Pinpoint the cell where the given text exists, returning its [X, Y] midpoint coordinate. 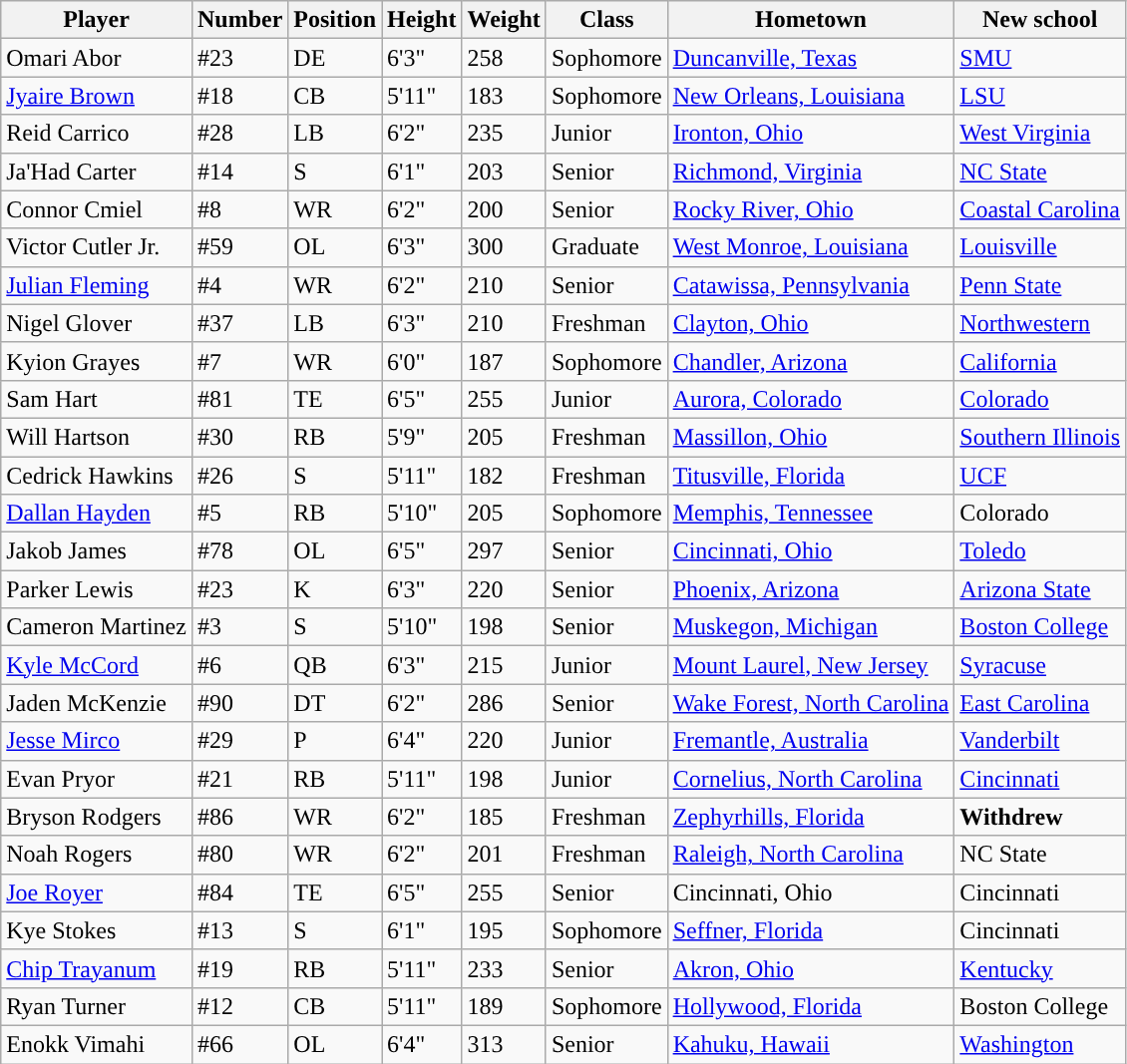
Wake Forest, North Carolina [811, 703]
Hometown [811, 20]
Chandler, Arizona [811, 361]
Omari Abor [97, 58]
Kahuku, Hawaii [811, 1044]
New school [1040, 20]
#7 [239, 361]
#8 [239, 209]
Coastal Carolina [1040, 209]
Seffner, Florida [811, 930]
Hollywood, Florida [811, 1006]
Withdrew [1040, 817]
300 [504, 247]
258 [504, 58]
West Monroe, Louisiana [811, 247]
Ja'Had Carter [97, 172]
#90 [239, 703]
#26 [239, 476]
297 [504, 551]
Louisville [1040, 247]
#12 [239, 1006]
#29 [239, 741]
DT [335, 703]
Akron, Ohio [811, 968]
5'9" [422, 437]
Graduate [606, 247]
Height [422, 20]
Noah Rogers [97, 855]
#6 [239, 665]
6'0" [422, 361]
#13 [239, 930]
Number [239, 20]
Evan Pryor [97, 779]
#4 [239, 285]
SMU [1040, 58]
Raleigh, North Carolina [811, 855]
#28 [239, 134]
201 [504, 855]
Catawissa, Pennsylvania [811, 285]
189 [504, 1006]
LSU [1040, 96]
Aurora, Colorado [811, 399]
Jaden McKenzie [97, 703]
Dallan Hayden [97, 514]
#80 [239, 855]
#37 [239, 323]
K [335, 589]
#66 [239, 1044]
California [1040, 361]
Kyion Grayes [97, 361]
Parker Lewis [97, 589]
Enokk Vimahi [97, 1044]
Sam Hart [97, 399]
185 [504, 817]
215 [504, 665]
Reid Carrico [97, 134]
#59 [239, 247]
Richmond, Virginia [811, 172]
#78 [239, 551]
Toledo [1040, 551]
#86 [239, 817]
Duncanville, Texas [811, 58]
Kye Stokes [97, 930]
Titusville, Florida [811, 476]
Nigel Glover [97, 323]
Connor Cmiel [97, 209]
203 [504, 172]
183 [504, 96]
DE [335, 58]
Ryan Turner [97, 1006]
Kyle McCord [97, 665]
235 [504, 134]
Cameron Martinez [97, 627]
New Orleans, Louisiana [811, 96]
Chip Trayanum [97, 968]
Kentucky [1040, 968]
#14 [239, 172]
Position [335, 20]
Julian Fleming [97, 285]
#19 [239, 968]
Northwestern [1040, 323]
Cedrick Hawkins [97, 476]
Vanderbilt [1040, 741]
#30 [239, 437]
Will Hartson [97, 437]
Massillon, Ohio [811, 437]
187 [504, 361]
#5 [239, 514]
Zephyrhills, Florida [811, 817]
Weight [504, 20]
233 [504, 968]
Jesse Mirco [97, 741]
182 [504, 476]
Southern Illinois [1040, 437]
QB [335, 665]
Joe Royer [97, 892]
Mount Laurel, New Jersey [811, 665]
Memphis, Tennessee [811, 514]
#81 [239, 399]
Rocky River, Ohio [811, 209]
#84 [239, 892]
West Virginia [1040, 134]
200 [504, 209]
Jakob James [97, 551]
P [335, 741]
East Carolina [1040, 703]
Victor Cutler Jr. [97, 247]
Player [97, 20]
Cornelius, North Carolina [811, 779]
Arizona State [1040, 589]
#21 [239, 779]
#3 [239, 627]
Muskegon, Michigan [811, 627]
Penn State [1040, 285]
UCF [1040, 476]
Syracuse [1040, 665]
195 [504, 930]
Class [606, 20]
Jyaire Brown [97, 96]
313 [504, 1044]
Bryson Rodgers [97, 817]
Ironton, Ohio [811, 134]
Clayton, Ohio [811, 323]
Washington [1040, 1044]
Fremantle, Australia [811, 741]
#18 [239, 96]
Phoenix, Arizona [811, 589]
286 [504, 703]
